Determine the (x, y) coordinate at the center of the cell enclosing the given text.  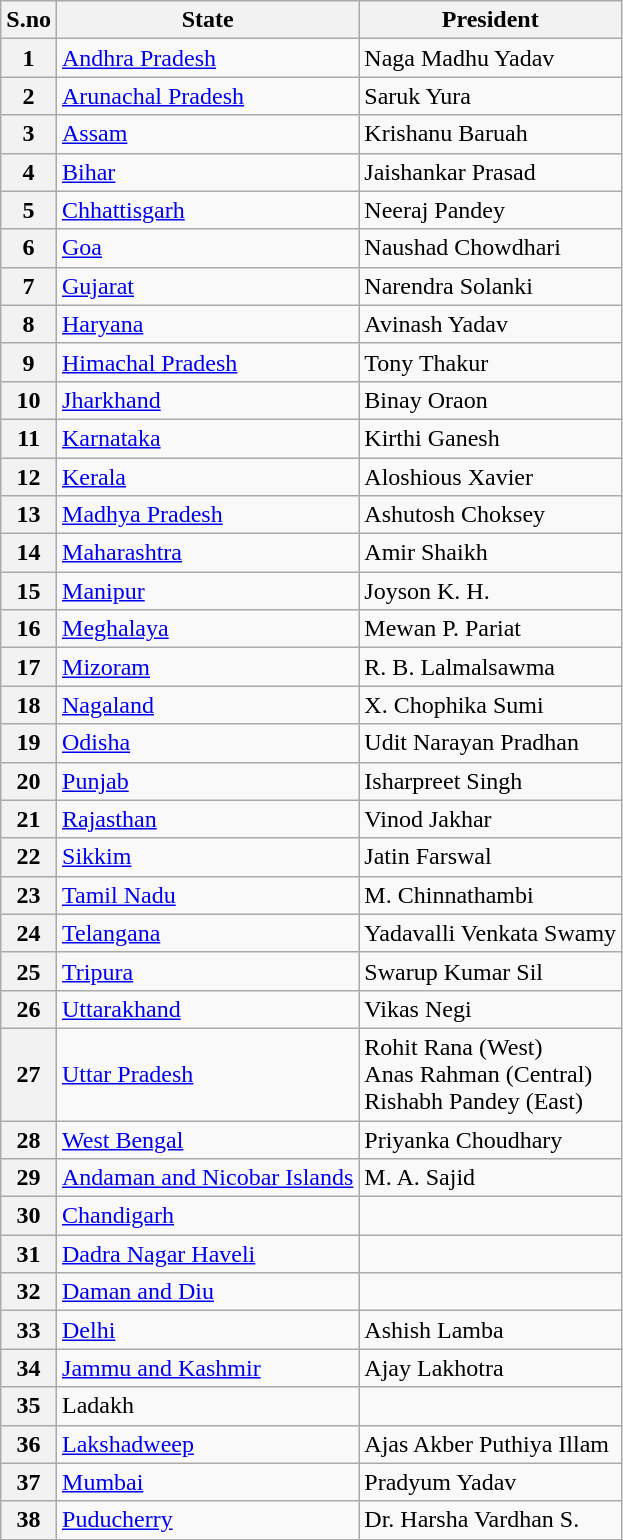
Priyanka Choudhary (490, 1139)
Ladakh (208, 1406)
Jaishankar Prasad (490, 172)
Vinod Jakhar (490, 819)
State (208, 20)
20 (29, 781)
9 (29, 362)
28 (29, 1139)
M. A. Sajid (490, 1178)
10 (29, 400)
Meghalaya (208, 629)
Rohit Rana (West)Anas Rahman (Central)Rishabh Pandey (East) (490, 1074)
Yadavalli Venkata Swamy (490, 933)
4 (29, 172)
Aloshious Xavier (490, 477)
Odisha (208, 743)
Dr. Harsha Vardhan S. (490, 1520)
Arunachal Pradesh (208, 96)
Andhra Pradesh (208, 58)
President (490, 20)
Ajay Lakhotra (490, 1368)
Delhi (208, 1330)
Ashutosh Choksey (490, 515)
Dadra Nagar Haveli (208, 1254)
M. Chinnathambi (490, 895)
26 (29, 1009)
West Bengal (208, 1139)
36 (29, 1444)
Chandigarh (208, 1216)
35 (29, 1406)
37 (29, 1482)
Bihar (208, 172)
Goa (208, 248)
Ajas Akber Puthiya Illam (490, 1444)
8 (29, 324)
17 (29, 667)
Swarup Kumar Sil (490, 971)
Krishanu Baruah (490, 134)
Chhattisgarh (208, 210)
Mewan P. Pariat (490, 629)
Neeraj Pandey (490, 210)
Nagaland (208, 705)
Isharpreet Singh (490, 781)
11 (29, 438)
24 (29, 933)
6 (29, 248)
S.no (29, 20)
22 (29, 857)
23 (29, 895)
Sikkim (208, 857)
Punjab (208, 781)
Himachal Pradesh (208, 362)
Mizoram (208, 667)
7 (29, 286)
Naga Madhu Yadav (490, 58)
31 (29, 1254)
Telangana (208, 933)
14 (29, 553)
Ashish Lamba (490, 1330)
Haryana (208, 324)
2 (29, 96)
Kirthi Ganesh (490, 438)
Tony Thakur (490, 362)
18 (29, 705)
Karnataka (208, 438)
13 (29, 515)
Rajasthan (208, 819)
5 (29, 210)
32 (29, 1292)
15 (29, 591)
34 (29, 1368)
3 (29, 134)
Joyson K. H. (490, 591)
12 (29, 477)
Saruk Yura (490, 96)
Avinash Yadav (490, 324)
Puducherry (208, 1520)
Tamil Nadu (208, 895)
X. Chophika Sumi (490, 705)
Daman and Diu (208, 1292)
Kerala (208, 477)
Mumbai (208, 1482)
38 (29, 1520)
R. B. Lalmalsawma (490, 667)
Jharkhand (208, 400)
33 (29, 1330)
Gujarat (208, 286)
Lakshadweep (208, 1444)
30 (29, 1216)
Uttarakhand (208, 1009)
Madhya Pradesh (208, 515)
Manipur (208, 591)
Jammu and Kashmir (208, 1368)
27 (29, 1074)
Udit Narayan Pradhan (490, 743)
Binay Oraon (490, 400)
16 (29, 629)
Andaman and Nicobar Islands (208, 1178)
19 (29, 743)
Amir Shaikh (490, 553)
Tripura (208, 971)
Jatin Farswal (490, 857)
Uttar Pradesh (208, 1074)
Pradyum Yadav (490, 1482)
Vikas Negi (490, 1009)
Maharashtra (208, 553)
Assam (208, 134)
1 (29, 58)
21 (29, 819)
Naushad Chowdhari (490, 248)
29 (29, 1178)
Narendra Solanki (490, 286)
25 (29, 971)
